Scan for the cell matching the given text and deliver its (X, Y) coordinate at center. 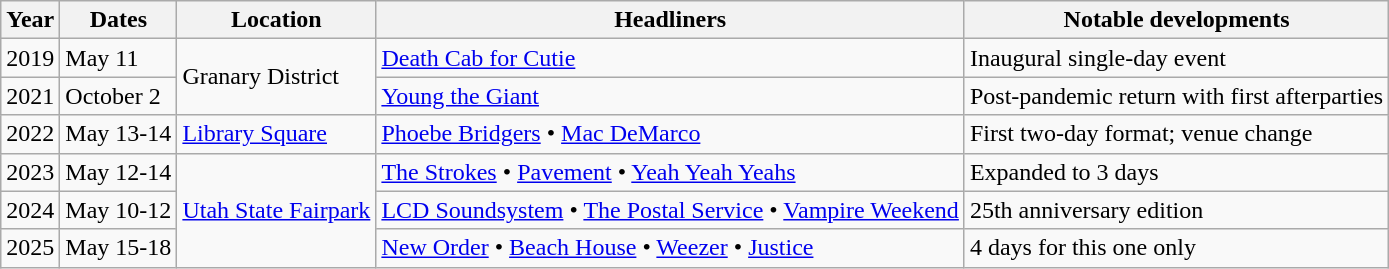
Death Cab for Cutie (670, 58)
Year (30, 20)
2023 (30, 172)
May 15-18 (118, 248)
First two-day format; venue change (1176, 134)
Young the Giant (670, 96)
May 12-14 (118, 172)
The Strokes • Pavement • Yeah Yeah Yeahs (670, 172)
New Order • Beach House • Weezer • Justice (670, 248)
Inaugural single-day event (1176, 58)
LCD Soundsystem • The Postal Service • Vampire Weekend (670, 210)
Post-pandemic return with first afterparties (1176, 96)
2019 (30, 58)
Location (276, 20)
2024 (30, 210)
October 2 (118, 96)
Utah State Fairpark (276, 210)
2025 (30, 248)
Notable developments (1176, 20)
Library Square (276, 134)
Headliners (670, 20)
May 11 (118, 58)
May 10-12 (118, 210)
4 days for this one only (1176, 248)
2022 (30, 134)
Granary District (276, 77)
2021 (30, 96)
Expanded to 3 days (1176, 172)
Dates (118, 20)
Phoebe Bridgers • Mac DeMarco (670, 134)
25th anniversary edition (1176, 210)
May 13-14 (118, 134)
